Return the [x, y] coordinate for the center point of the cell that contains the specified text.  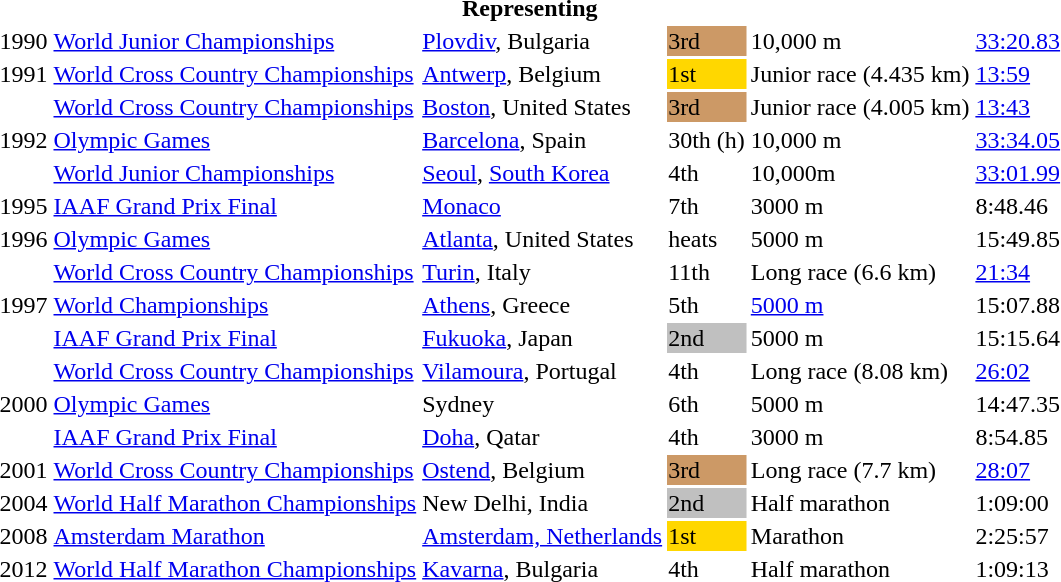
Antwerp, Belgium [542, 74]
6th [707, 404]
World Championships [235, 305]
Vilamoura, Portugal [542, 371]
Marathon [860, 536]
Doha, Qatar [542, 437]
Fukuoka, Japan [542, 338]
5th [707, 305]
Amsterdam, Netherlands [542, 536]
Monaco [542, 206]
Long race (7.7 km) [860, 470]
30th (h) [707, 140]
Half marathon [860, 503]
11th [707, 272]
heats [707, 239]
Boston, United States [542, 107]
World Half Marathon Championships [235, 503]
Turin, Italy [542, 272]
Ostend, Belgium [542, 470]
Seoul, South Korea [542, 173]
Athens, Greece [542, 305]
Barcelona, Spain [542, 140]
Amsterdam Marathon [235, 536]
Plovdiv, Bulgaria [542, 41]
Junior race (4.435 km) [860, 74]
7th [707, 206]
New Delhi, India [542, 503]
Sydney [542, 404]
10,000m [860, 173]
Junior race (4.005 km) [860, 107]
Atlanta, United States [542, 239]
Long race (8.08 km) [860, 371]
Long race (6.6 km) [860, 272]
